From the cell containing the given text, extract its center point as [x, y] coordinate. 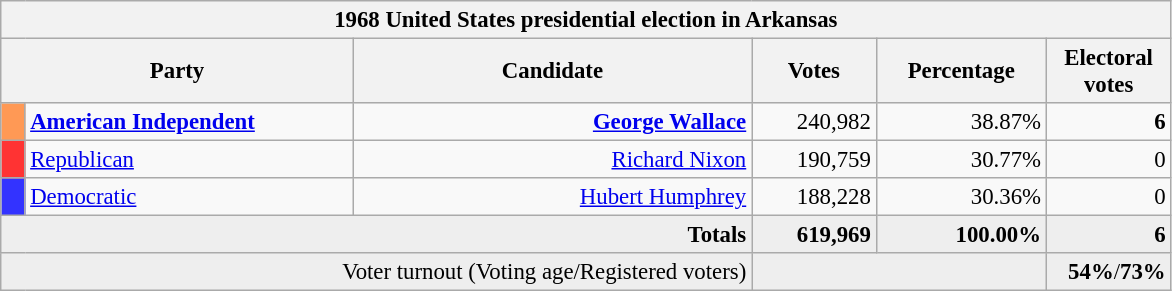
Richard Nixon [552, 160]
188,228 [814, 197]
Electoral votes [1108, 72]
Candidate [552, 72]
Hubert Humphrey [552, 197]
30.36% [961, 197]
Percentage [961, 72]
190,759 [814, 160]
Republican [189, 160]
100.00% [961, 235]
Votes [814, 72]
619,969 [814, 235]
1968 United States presidential election in Arkansas [586, 20]
George Wallace [552, 122]
38.87% [961, 122]
240,982 [814, 122]
American Independent [189, 122]
Totals [376, 235]
Party [178, 72]
Democratic [189, 197]
30.77% [961, 160]
